Capture the cell that displays the provided text and extract its (x, y) central coordinate. 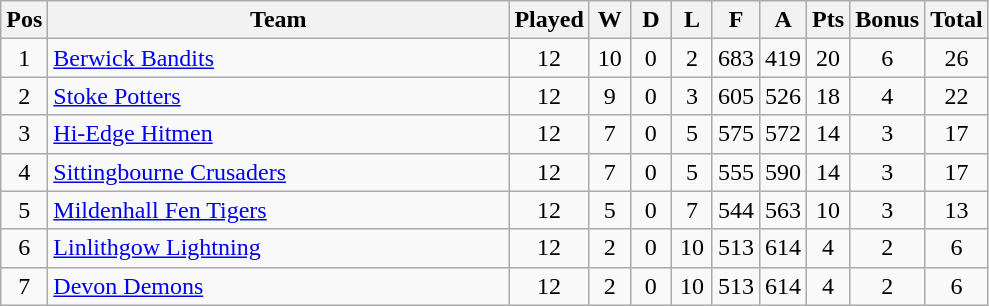
Stoke Potters (278, 96)
590 (784, 172)
W (610, 20)
20 (828, 58)
683 (736, 58)
9 (610, 96)
555 (736, 172)
Pos (24, 20)
Played (549, 20)
Bonus (888, 20)
526 (784, 96)
Pts (828, 20)
18 (828, 96)
Sittingbourne Crusaders (278, 172)
Mildenhall Fen Tigers (278, 210)
26 (957, 58)
F (736, 20)
419 (784, 58)
13 (957, 210)
Team (278, 20)
572 (784, 134)
Hi-Edge Hitmen (278, 134)
575 (736, 134)
22 (957, 96)
D (650, 20)
Berwick Bandits (278, 58)
A (784, 20)
563 (784, 210)
Linlithgow Lightning (278, 248)
Total (957, 20)
L (692, 20)
1 (24, 58)
605 (736, 96)
544 (736, 210)
Devon Demons (278, 286)
